From the cell containing the given text, extract its center point as (x, y) coordinate. 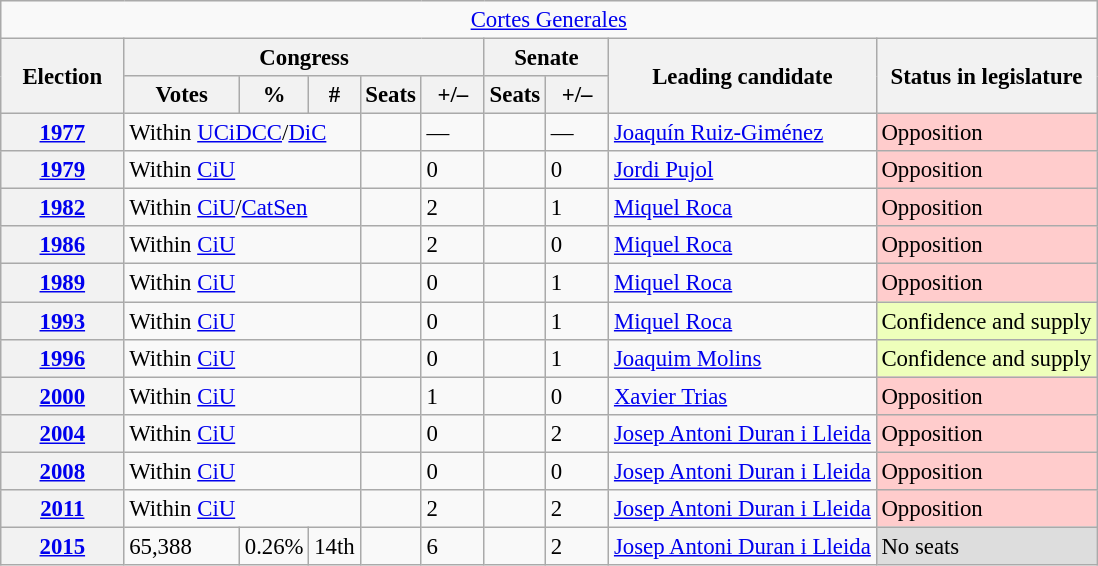
Within UCiDCC/DiC (242, 133)
No seats (986, 546)
1993 (62, 321)
6 (452, 546)
1979 (62, 170)
65,388 (182, 546)
Status in legislature (986, 76)
Xavier Trias (742, 396)
Jordi Pujol (742, 170)
1986 (62, 245)
2011 (62, 509)
14th (334, 546)
2008 (62, 471)
1977 (62, 133)
# (334, 95)
Senate (546, 58)
Within CiU/CatSen (242, 208)
Cortes Generales (549, 20)
Joaquín Ruiz-Giménez (742, 133)
Leading candidate (742, 76)
1982 (62, 208)
Congress (304, 58)
Election (62, 76)
1989 (62, 283)
0.26% (274, 546)
Joaquim Molins (742, 358)
Votes (182, 95)
2015 (62, 546)
2000 (62, 396)
1996 (62, 358)
2004 (62, 433)
% (274, 95)
